For the text-containing cell, return its midpoint in [x, y] coordinate format. 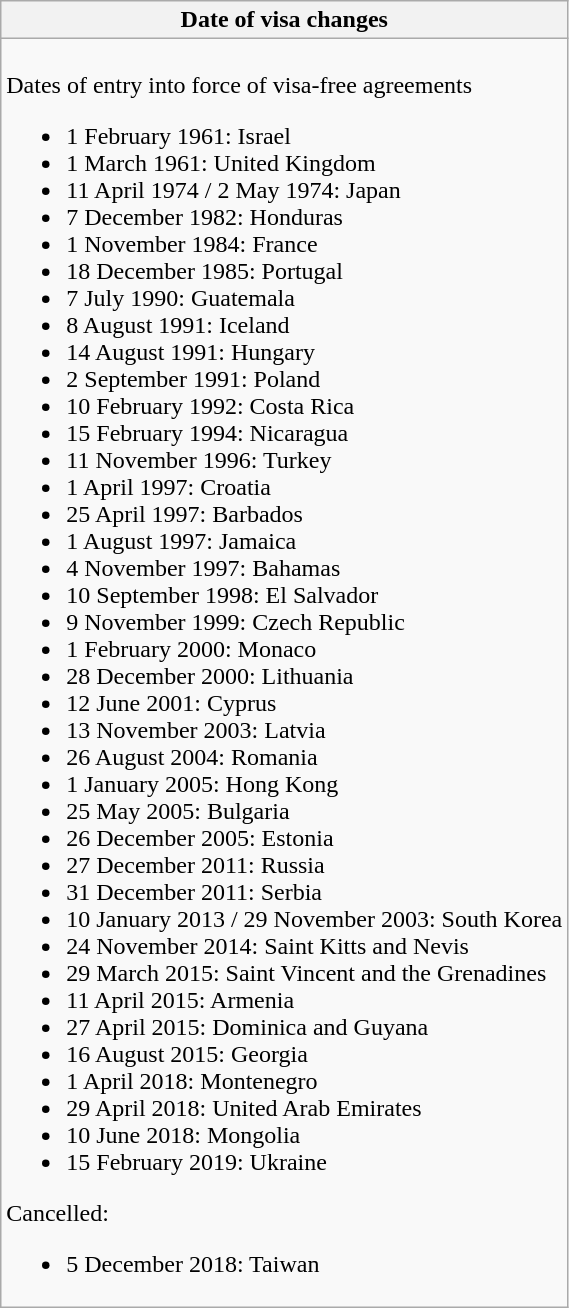
Date of visa changes [284, 20]
